Provide the (X, Y) coordinate of the cell's center where the given text is located.  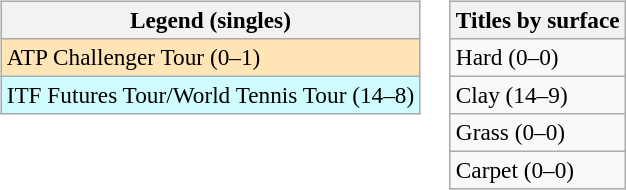
Legend (singles) (210, 20)
Carpet (0–0) (538, 171)
Hard (0–0) (538, 57)
ITF Futures Tour/World Tennis Tour (14–8) (210, 95)
ATP Challenger Tour (0–1) (210, 57)
Clay (14–9) (538, 95)
Titles by surface (538, 20)
Grass (0–0) (538, 133)
